For the text-containing cell, return its midpoint in [X, Y] coordinate format. 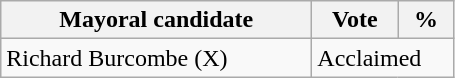
Richard Burcombe (X) [156, 58]
Vote [355, 20]
% [426, 20]
Mayoral candidate [156, 20]
Acclaimed [383, 58]
